Output the [X, Y] coordinate of the center of the cell containing the given text.  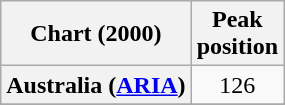
126 [237, 85]
Chart (2000) [96, 34]
Australia (ARIA) [96, 85]
Peakposition [237, 34]
